Locate the cell with the specified text and output its (X, Y) center coordinate. 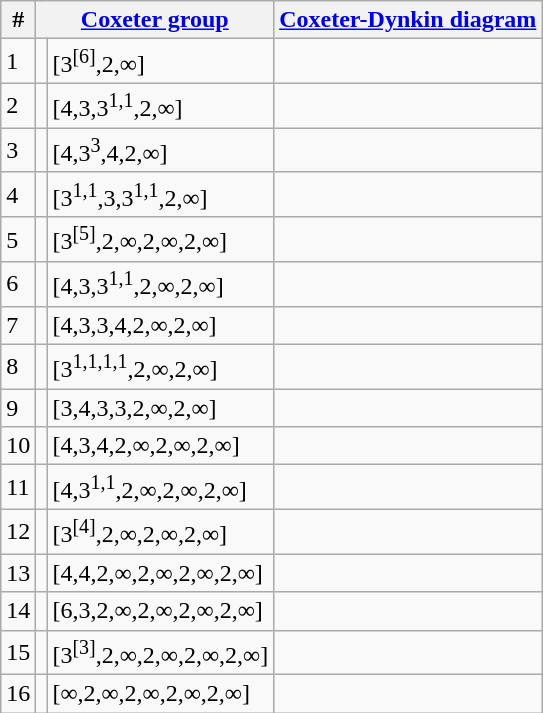
1 (18, 62)
[4,4,2,∞,2,∞,2,∞,2,∞] (160, 573)
9 (18, 408)
[4,3,31,1,2,∞,2,∞] (160, 284)
[3[6],2,∞] (160, 62)
4 (18, 194)
2 (18, 106)
[4,3,31,1,2,∞] (160, 106)
[31,1,3,31,1,2,∞] (160, 194)
16 (18, 694)
Coxeter group (155, 20)
[3[4],2,∞,2,∞,2,∞] (160, 532)
5 (18, 240)
12 (18, 532)
13 (18, 573)
[31,1,1,1,2,∞,2,∞] (160, 366)
[4,33,4,2,∞] (160, 150)
14 (18, 611)
[3,4,3,3,2,∞,2,∞] (160, 408)
[4,31,1,2,∞,2,∞,2,∞] (160, 488)
[3[5],2,∞,2,∞,2,∞] (160, 240)
[4,3,4,2,∞,2,∞,2,∞] (160, 446)
15 (18, 652)
[4,3,3,4,2,∞,2,∞] (160, 325)
# (18, 20)
6 (18, 284)
11 (18, 488)
[3[3],2,∞,2,∞,2,∞,2,∞] (160, 652)
[6,3,2,∞,2,∞,2,∞,2,∞] (160, 611)
Coxeter-Dynkin diagram (408, 20)
3 (18, 150)
10 (18, 446)
7 (18, 325)
8 (18, 366)
[∞,2,∞,2,∞,2,∞,2,∞] (160, 694)
